Pinpoint the cell where the given text exists, returning its [x, y] midpoint coordinate. 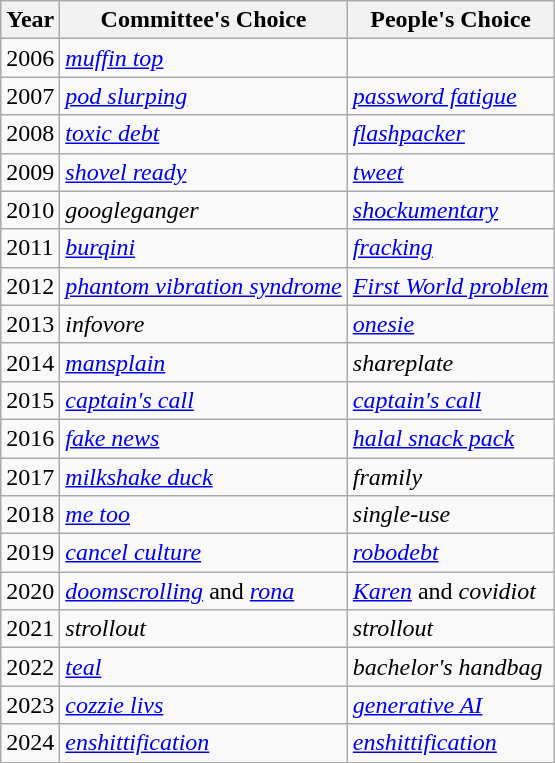
2016 [30, 438]
fracking [450, 248]
framily [450, 477]
cozzie livs [204, 705]
2022 [30, 667]
shareplate [450, 362]
Karen and covidiot [450, 591]
2019 [30, 553]
2013 [30, 324]
2011 [30, 248]
teal [204, 667]
single-use [450, 515]
phantom vibration syndrome [204, 286]
doomscrolling and rona [204, 591]
2009 [30, 172]
2024 [30, 743]
People's Choice [450, 20]
2010 [30, 210]
burqini [204, 248]
2018 [30, 515]
cancel culture [204, 553]
2006 [30, 58]
2007 [30, 96]
password fatigue [450, 96]
2012 [30, 286]
2020 [30, 591]
Year [30, 20]
pod slurping [204, 96]
2023 [30, 705]
robodebt [450, 553]
flashpacker [450, 134]
infovore [204, 324]
bachelor's handbag [450, 667]
Committee's Choice [204, 20]
First World problem [450, 286]
googleganger [204, 210]
onesie [450, 324]
milkshake duck [204, 477]
2015 [30, 400]
shockumentary [450, 210]
2014 [30, 362]
2017 [30, 477]
toxic debt [204, 134]
tweet [450, 172]
muffin top [204, 58]
generative AI [450, 705]
fake news [204, 438]
shovel ready [204, 172]
mansplain [204, 362]
halal snack pack [450, 438]
me too [204, 515]
2008 [30, 134]
2021 [30, 629]
